Extract the (X, Y) coordinate from the center of the cell holding the provided text.  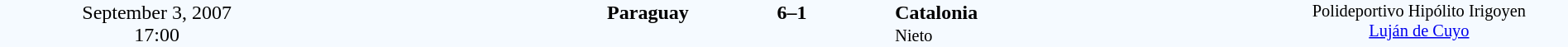
Catalonia (1082, 12)
6–1 (791, 12)
September 3, 200717:00 (157, 23)
Paraguay (501, 12)
Nieto (1082, 36)
Polideportivo Hipólito IrigoyenLuján de Cuyo (1419, 23)
